Provide the [X, Y] coordinate of the cell's center where the given text is located.  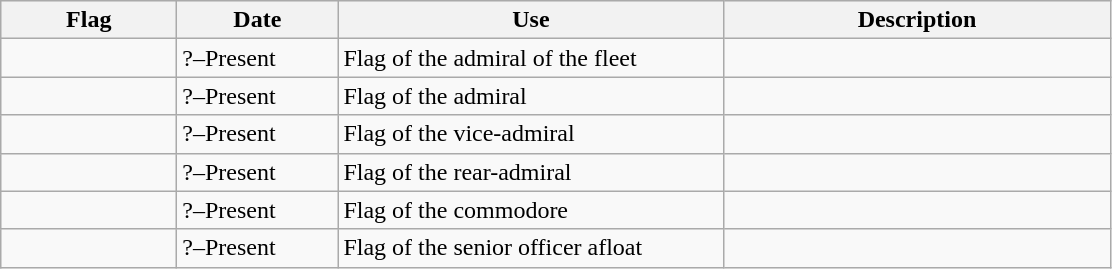
Use [531, 20]
Flag of the admiral of the fleet [531, 58]
Flag [89, 20]
Description [917, 20]
Flag of the senior officer afloat [531, 248]
Date [258, 20]
Flag of the commodore [531, 210]
Flag of the rear-admiral [531, 172]
Flag of the vice-admiral [531, 134]
Flag of the admiral [531, 96]
